Detect which cell encompasses the target text, then output its (x, y) center coordinate. 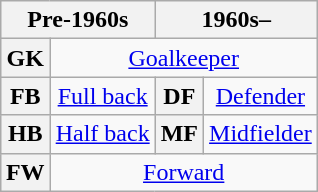
Full back (102, 96)
DF (179, 96)
Forward (184, 172)
GK (25, 58)
Pre-1960s (78, 20)
Half back (102, 134)
MF (179, 134)
FW (25, 172)
Midfielder (261, 134)
Defender (261, 96)
1960s– (236, 20)
HB (25, 134)
Goalkeeper (184, 58)
FB (25, 96)
